For the text-containing cell, return its midpoint in [X, Y] coordinate format. 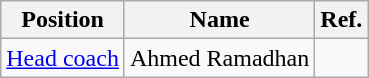
Ref. [342, 20]
Position [63, 20]
Head coach [63, 58]
Ahmed Ramadhan [219, 58]
Name [219, 20]
